Find where the given text appears and provide that cell's center as (x, y) coordinate. 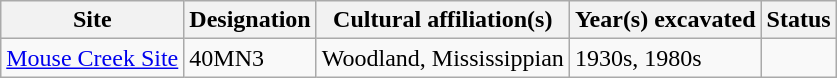
Designation (250, 20)
Mouse Creek Site (92, 58)
1930s, 1980s (665, 58)
Year(s) excavated (665, 20)
Site (92, 20)
Woodland, Mississippian (442, 58)
Status (798, 20)
Cultural affiliation(s) (442, 20)
40MN3 (250, 58)
